For the text-containing cell, return its midpoint in (x, y) coordinate format. 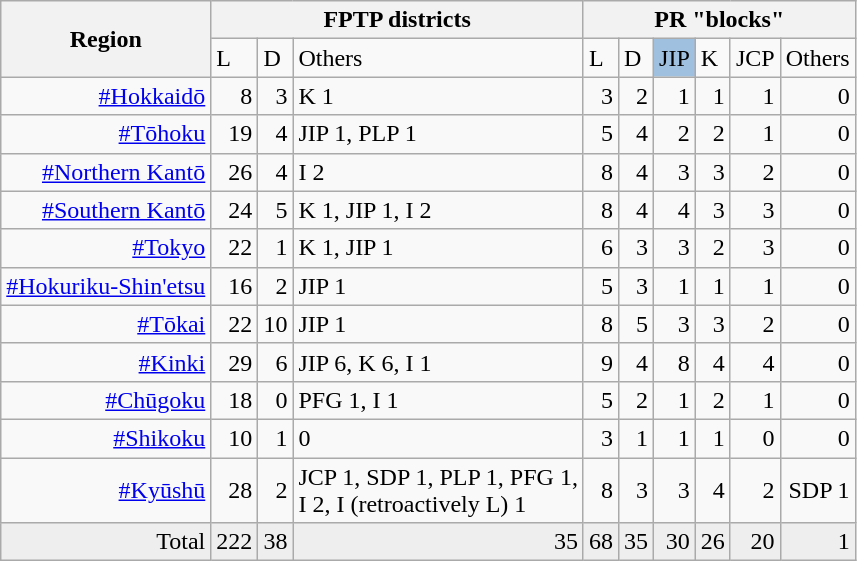
JCP 1, SDP 1, PLP 1, PFG 1,I 2, I (retroactively L) 1 (438, 490)
38 (276, 542)
K 1, JIP 1, I 2 (438, 210)
PFG 1, I 1 (438, 400)
K 1 (438, 96)
I 2 (438, 172)
#Shikoku (106, 438)
#Tōhoku (106, 134)
FPTP districts (398, 20)
#Hokuriku-Shin'etsu (106, 286)
JIP 1, PLP 1 (438, 134)
19 (234, 134)
20 (755, 542)
#Chūgoku (106, 400)
#Kyūshū (106, 490)
K 1, JIP 1 (438, 248)
#Tōkai (106, 324)
16 (234, 286)
24 (234, 210)
Region (106, 39)
28 (234, 490)
9 (600, 362)
Total (106, 542)
#Hokkaidō (106, 96)
68 (600, 542)
JIP 6, K 6, I 1 (438, 362)
JCP (755, 58)
30 (675, 542)
JIP (675, 58)
18 (234, 400)
SDP 1 (818, 490)
K (712, 58)
PR "blocks" (719, 20)
#Southern Kantō (106, 210)
29 (234, 362)
222 (234, 542)
#Kinki (106, 362)
#Tokyo (106, 248)
#Northern Kantō (106, 172)
